Find where the given text appears and provide that cell's center as [X, Y] coordinate. 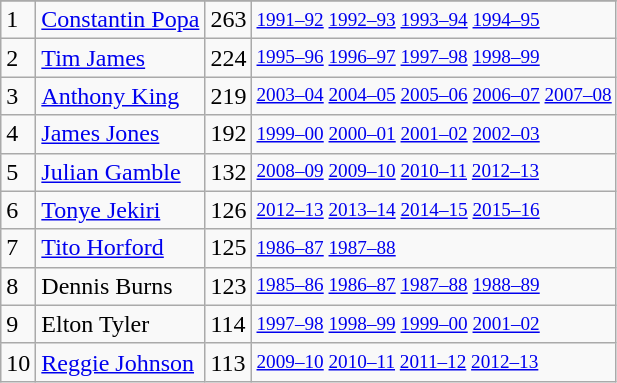
2012–13 2013–14 2014–15 2015–16 [434, 210]
263 [228, 20]
6 [18, 210]
125 [228, 248]
10 [18, 362]
4 [18, 134]
1 [18, 20]
Tim James [120, 58]
Tonye Jekiri [120, 210]
113 [228, 362]
2 [18, 58]
Constantin Popa [120, 20]
2009–10 2010–11 2011–12 2012–13 [434, 362]
3 [18, 96]
2003–04 2004–05 2005–06 2006–07 2007–08 [434, 96]
1985–86 1986–87 1987–88 1988–89 [434, 286]
9 [18, 324]
1991–92 1992–93 1993–94 1994–95 [434, 20]
7 [18, 248]
Tito Horford [120, 248]
1986–87 1987–88 [434, 248]
Elton Tyler [120, 324]
132 [228, 172]
123 [228, 286]
5 [18, 172]
2008–09 2009–10 2010–11 2012–13 [434, 172]
126 [228, 210]
219 [228, 96]
114 [228, 324]
224 [228, 58]
192 [228, 134]
1999–00 2000–01 2001–02 2002–03 [434, 134]
Julian Gamble [120, 172]
Anthony King [120, 96]
8 [18, 286]
1995–96 1996–97 1997–98 1998–99 [434, 58]
Dennis Burns [120, 286]
James Jones [120, 134]
1997–98 1998–99 1999–00 2001–02 [434, 324]
Reggie Johnson [120, 362]
